Return the [x, y] coordinate for the center point of the cell that contains the specified text.  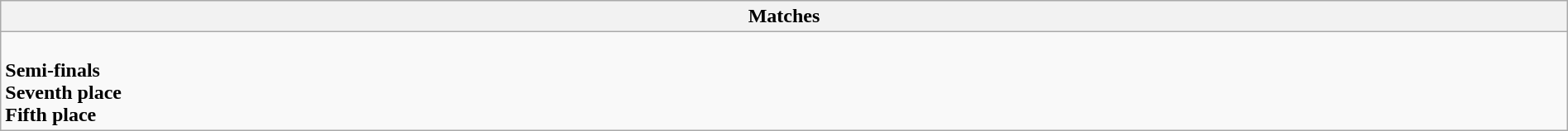
Semi-finals Seventh place Fifth place [784, 81]
Matches [784, 16]
